For the text-containing cell, return its midpoint in (x, y) coordinate format. 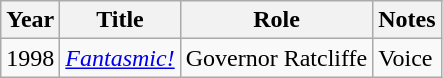
Year (30, 20)
Role (276, 20)
Voice (407, 58)
Notes (407, 20)
Governor Ratcliffe (276, 58)
Fantasmic! (120, 58)
Title (120, 20)
1998 (30, 58)
